Pinpoint the cell where the given text exists, returning its [X, Y] midpoint coordinate. 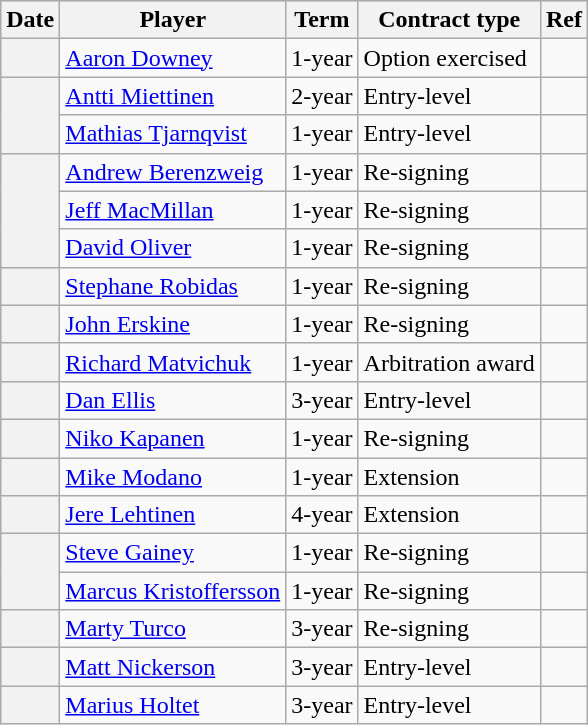
2-year [322, 96]
Jeff MacMillan [173, 210]
John Erskine [173, 324]
David Oliver [173, 248]
Andrew Berenzweig [173, 172]
Matt Nickerson [173, 667]
Arbitration award [449, 362]
Niko Kapanen [173, 438]
4-year [322, 515]
Aaron Downey [173, 58]
Jere Lehtinen [173, 515]
Ref [564, 20]
Dan Ellis [173, 400]
Richard Matvichuk [173, 362]
Mike Modano [173, 477]
Marcus Kristoffersson [173, 591]
Stephane Robidas [173, 286]
Mathias Tjarnqvist [173, 134]
Steve Gainey [173, 553]
Contract type [449, 20]
Antti Miettinen [173, 96]
Date [30, 20]
Marty Turco [173, 629]
Term [322, 20]
Marius Holtet [173, 705]
Option exercised [449, 58]
Player [173, 20]
